For the text-containing cell, return its midpoint in (x, y) coordinate format. 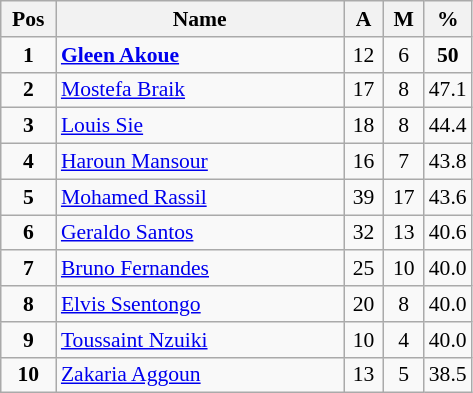
39 (364, 197)
12 (364, 55)
Pos (28, 19)
A (364, 19)
Elvis Ssentongo (200, 304)
43.8 (448, 162)
16 (364, 162)
Mostefa Braik (200, 90)
Toussaint Nzuiki (200, 340)
Haroun Mansour (200, 162)
1 (28, 55)
Bruno Fernandes (200, 269)
Mohamed Rassil (200, 197)
Zakaria Aggoun (200, 375)
Name (200, 19)
Louis Sie (200, 126)
43.6 (448, 197)
18 (364, 126)
20 (364, 304)
25 (364, 269)
Geraldo Santos (200, 233)
40.6 (448, 233)
3 (28, 126)
47.1 (448, 90)
44.4 (448, 126)
% (448, 19)
9 (28, 340)
50 (448, 55)
2 (28, 90)
M (404, 19)
32 (364, 233)
38.5 (448, 375)
Gleen Akoue (200, 55)
